Pinpoint the cell where the given text exists, returning its (x, y) midpoint coordinate. 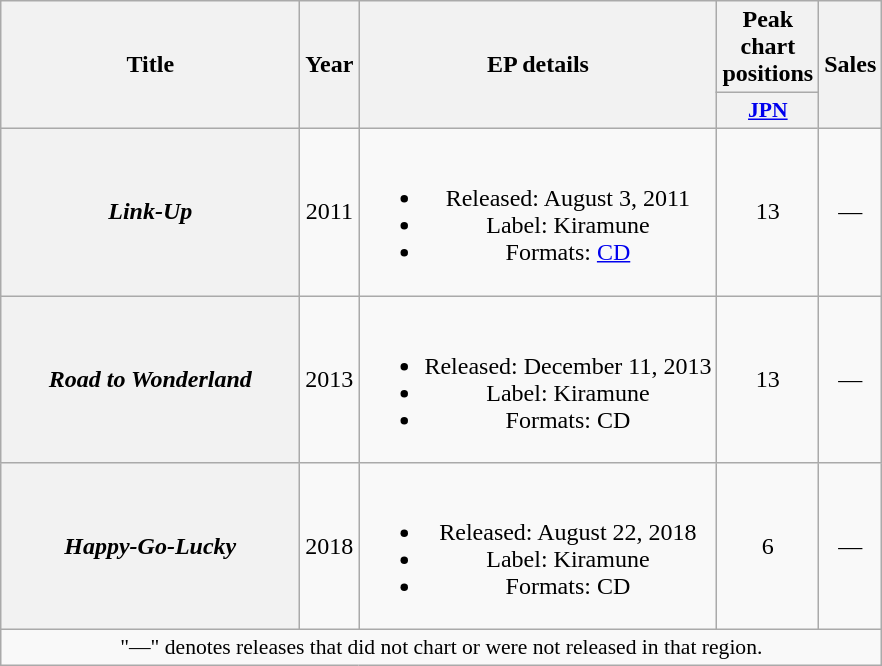
"—" denotes releases that did not chart or were not released in that region. (442, 648)
Year (330, 65)
6 (768, 546)
Link-Up (150, 212)
Happy-Go-Lucky (150, 546)
Peak chart positions (768, 47)
Released: August 3, 2011Label: KiramuneFormats: CD (538, 212)
Road to Wonderland (150, 380)
2013 (330, 380)
Released: December 11, 2013Label: KiramuneFormats: CD (538, 380)
JPN (768, 111)
EP details (538, 65)
2011 (330, 212)
Sales (850, 65)
Released: August 22, 2018Label: KiramuneFormats: CD (538, 546)
Title (150, 65)
2018 (330, 546)
